Capture the cell that displays the provided text and extract its (x, y) central coordinate. 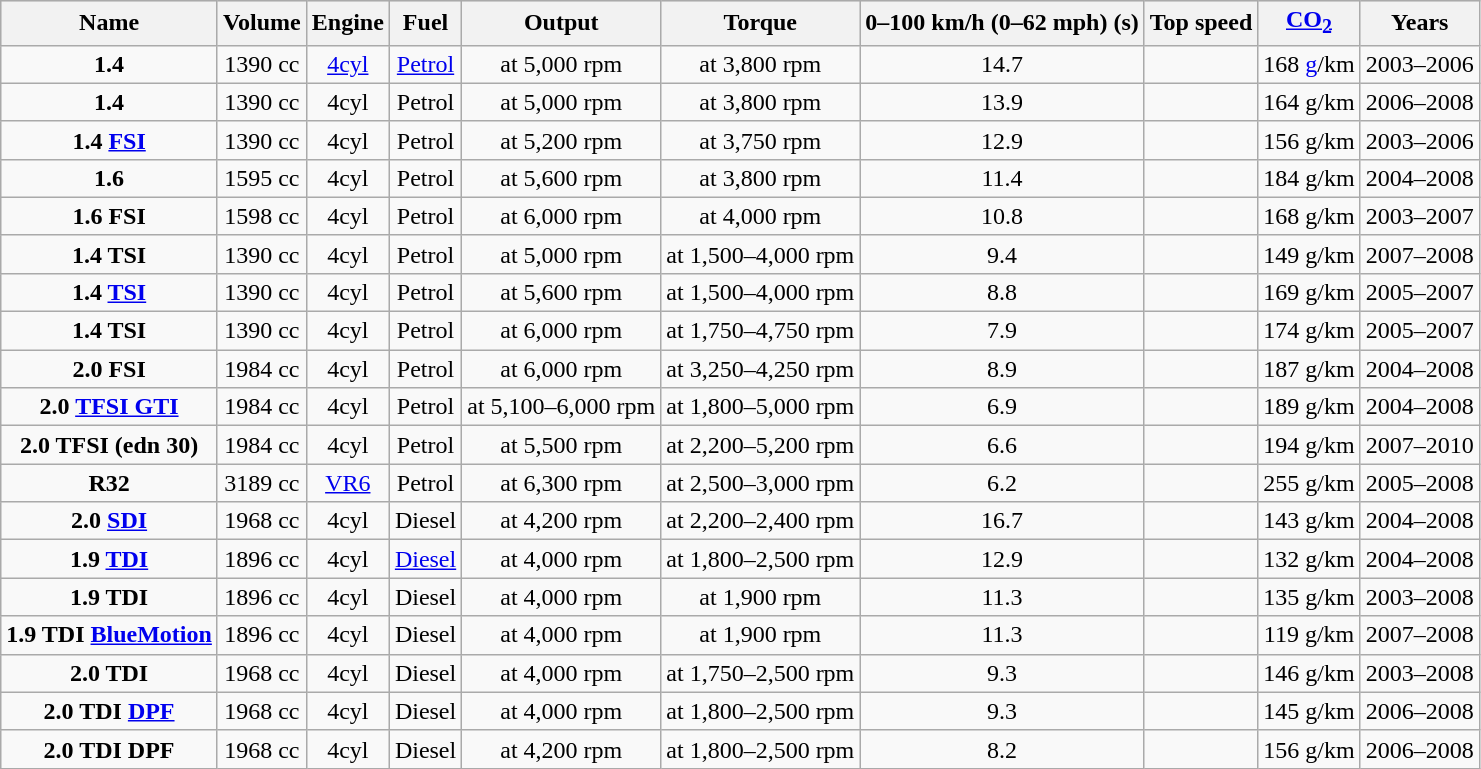
at 2,200–5,200 rpm (760, 445)
Years (1420, 23)
146 g/km (1309, 673)
11.4 (1002, 178)
143 g/km (1309, 521)
Top speed (1201, 23)
R32 (110, 483)
132 g/km (1309, 559)
16.7 (1002, 521)
Output (562, 23)
1.4 FSI (110, 140)
9.4 (1002, 254)
8.2 (1002, 749)
164 g/km (1309, 102)
Torque (760, 23)
at 5,100–6,000 rpm (562, 407)
149 g/km (1309, 254)
194 g/km (1309, 445)
2.0 TFSI (edn 30) (110, 445)
at 6,300 rpm (562, 483)
1.6 (110, 178)
8.9 (1002, 369)
1595 cc (262, 178)
3189 cc (262, 483)
1.6 FSI (110, 216)
14.7 (1002, 64)
6.6 (1002, 445)
135 g/km (1309, 597)
145 g/km (1309, 711)
2007–2010 (1420, 445)
at 3,750 rpm (760, 140)
Engine (348, 23)
119 g/km (1309, 635)
2.0 TDI (110, 673)
169 g/km (1309, 292)
CO2 (1309, 23)
6.2 (1002, 483)
Fuel (425, 23)
2.0 TFSI GTI (110, 407)
at 1,800–5,000 rpm (760, 407)
8.8 (1002, 292)
255 g/km (1309, 483)
Name (110, 23)
Volume (262, 23)
2005–2008 (1420, 483)
0–100 km/h (0–62 mph) (s) (1002, 23)
2.0 SDI (110, 521)
184 g/km (1309, 178)
7.9 (1002, 331)
at 1,750–4,750 rpm (760, 331)
2.0 FSI (110, 369)
10.8 (1002, 216)
at 2,500–3,000 rpm (760, 483)
at 5,200 rpm (562, 140)
VR6 (348, 483)
1598 cc (262, 216)
2003–2007 (1420, 216)
189 g/km (1309, 407)
at 5,500 rpm (562, 445)
at 2,200–2,400 rpm (760, 521)
13.9 (1002, 102)
6.9 (1002, 407)
1.9 TDI BlueMotion (110, 635)
187 g/km (1309, 369)
at 1,750–2,500 rpm (760, 673)
at 3,250–4,250 rpm (760, 369)
174 g/km (1309, 331)
